Pinpoint the cell where the given text exists, returning its (X, Y) midpoint coordinate. 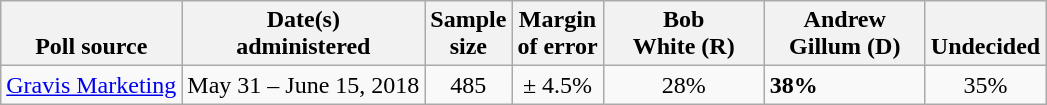
Undecided (985, 34)
485 (468, 85)
Date(s)administered (304, 34)
Poll source (92, 34)
Marginof error (558, 34)
28% (684, 85)
38% (844, 85)
Samplesize (468, 34)
AndrewGillum (D) (844, 34)
± 4.5% (558, 85)
Gravis Marketing (92, 85)
BobWhite (R) (684, 34)
May 31 – June 15, 2018 (304, 85)
35% (985, 85)
